Output the [X, Y] coordinate of the center of the cell containing the given text.  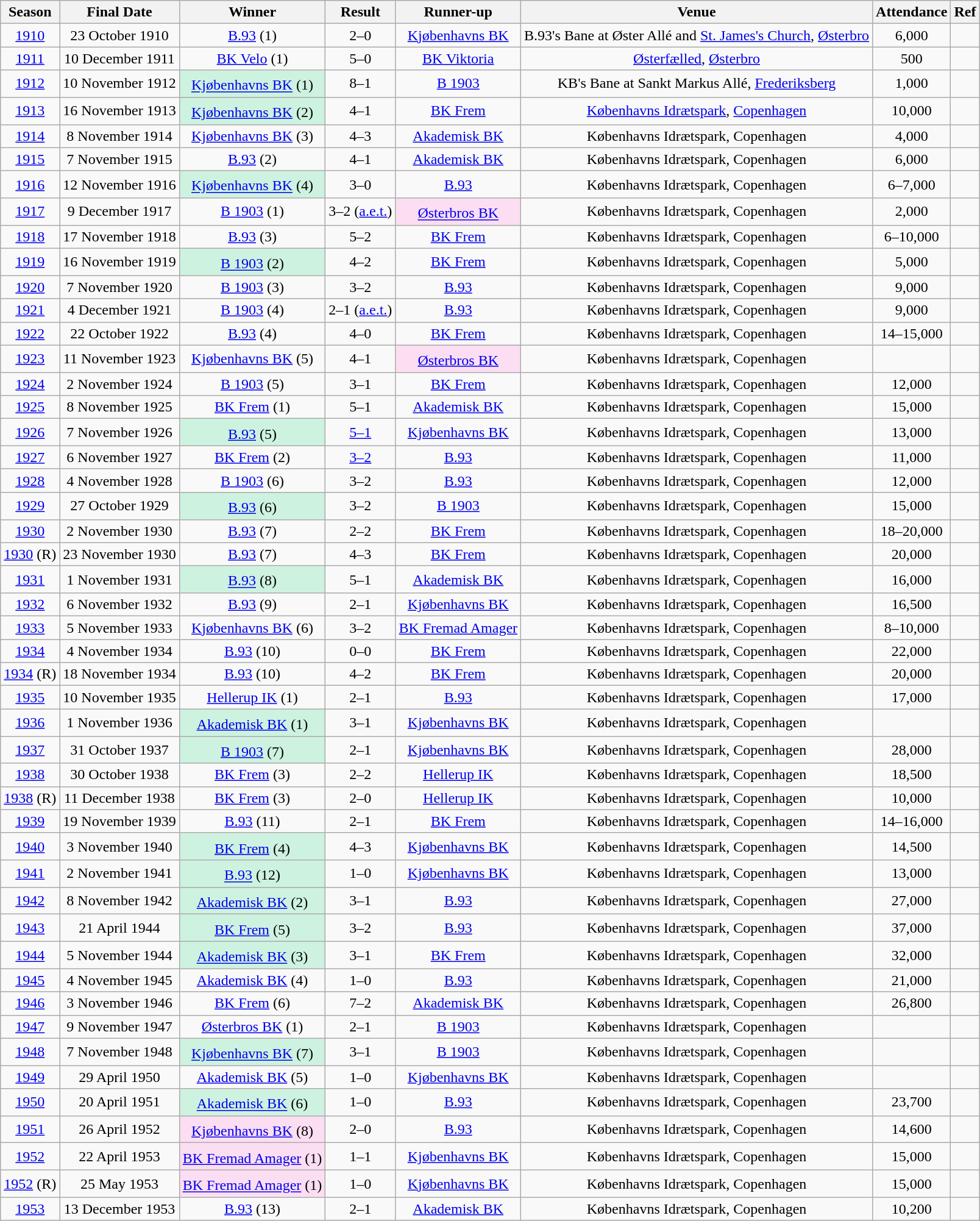
18,500 [912, 775]
1943 [30, 928]
2 November 1930 [119, 531]
8 November 1942 [119, 901]
37,000 [912, 928]
Kjøbenhavns BK (2) [252, 111]
30 October 1938 [119, 775]
5–2 [361, 237]
B.93 (2) [252, 159]
B.93 (1) [252, 35]
Winner [252, 12]
5,000 [912, 262]
7 November 1926 [119, 433]
1910 [30, 35]
1 November 1936 [119, 723]
3 November 1946 [119, 1003]
Akademisk BK (6) [252, 1102]
5–0 [361, 59]
B.93 (3) [252, 237]
6–7,000 [912, 184]
5 November 1944 [119, 956]
1937 [30, 750]
3–2 (a.e.t.) [361, 212]
1938 (R) [30, 798]
B.93 (8) [252, 579]
1944 [30, 956]
20 April 1951 [119, 1102]
Østerbros BK (1) [252, 1027]
Akademisk BK (2) [252, 901]
7 November 1948 [119, 1052]
1927 [30, 457]
1915 [30, 159]
1952 [30, 1157]
Akademisk BK (1) [252, 723]
21,000 [912, 980]
Kjøbenhavns BK (8) [252, 1129]
B 1903 (6) [252, 480]
1923 [30, 358]
23,700 [912, 1102]
4,000 [912, 136]
B 1903 (5) [252, 384]
1950 [30, 1102]
B 1903 (1) [252, 212]
1947 [30, 1027]
1917 [30, 212]
1939 [30, 821]
Final Date [119, 12]
Kjøbenhavns BK (3) [252, 136]
6 November 1927 [119, 457]
BK Frem (6) [252, 1003]
26,800 [912, 1003]
Result [361, 12]
BK Frem (4) [252, 846]
Runner-up [458, 12]
1916 [30, 184]
32,000 [912, 956]
BK Viktoria [458, 59]
Ref [965, 12]
B.93 (9) [252, 605]
1946 [30, 1003]
1919 [30, 262]
B 1903 (4) [252, 310]
2,000 [912, 212]
1949 [30, 1077]
18 November 1934 [119, 674]
8 November 1914 [119, 136]
Kjøbenhavns BK (7) [252, 1052]
14,500 [912, 846]
1930 (R) [30, 554]
KB's Bane at Sankt Markus Allé, Frederiksberg [697, 84]
10 December 1911 [119, 59]
1920 [30, 287]
27 October 1929 [119, 506]
1928 [30, 480]
1912 [30, 84]
9 November 1947 [119, 1027]
B.93 (5) [252, 433]
17,000 [912, 697]
1926 [30, 433]
1925 [30, 407]
3–0 [361, 184]
2–1 (a.e.t.) [361, 310]
1933 [30, 628]
11,000 [912, 457]
4 November 1934 [119, 651]
2 November 1924 [119, 384]
Kjøbenhavns BK (5) [252, 358]
31 October 1937 [119, 750]
5 November 1933 [119, 628]
26 April 1952 [119, 1129]
1,000 [912, 84]
Attendance [912, 12]
16 November 1913 [119, 111]
7–2 [361, 1003]
16,000 [912, 579]
Akademisk BK (4) [252, 980]
1940 [30, 846]
6–10,000 [912, 237]
10 November 1912 [119, 84]
19 November 1939 [119, 821]
Akademisk BK (5) [252, 1077]
23 November 1930 [119, 554]
1929 [30, 506]
BK Fremad Amager [458, 628]
22 October 1922 [119, 333]
Season [30, 12]
1930 [30, 531]
Kjøbenhavns BK (6) [252, 628]
4 December 1921 [119, 310]
7 November 1920 [119, 287]
16 November 1919 [119, 262]
1913 [30, 111]
25 May 1953 [119, 1184]
1953 [30, 1209]
1 November 1931 [119, 579]
Kjøbenhavns BK (4) [252, 184]
1952 (R) [30, 1184]
1945 [30, 980]
Hellerup IK (1) [252, 697]
12 November 1916 [119, 184]
1931 [30, 579]
B 1903 (7) [252, 750]
BK Frem (2) [252, 457]
9 December 1917 [119, 212]
1948 [30, 1052]
29 April 1950 [119, 1077]
14–16,000 [912, 821]
Kjøbenhavns BK (1) [252, 84]
23 October 1910 [119, 35]
1922 [30, 333]
B.93 (4) [252, 333]
B.93 (11) [252, 821]
8–10,000 [912, 628]
14–15,000 [912, 333]
BK Frem (5) [252, 928]
17 November 1918 [119, 237]
6 November 1932 [119, 605]
4–0 [361, 333]
1938 [30, 775]
1942 [30, 901]
22,000 [912, 651]
1951 [30, 1129]
4 November 1928 [119, 480]
16,500 [912, 605]
21 April 1944 [119, 928]
14,600 [912, 1129]
11 November 1923 [119, 358]
B.93 (12) [252, 874]
1932 [30, 605]
1924 [30, 384]
28,000 [912, 750]
500 [912, 59]
1934 (R) [30, 674]
B.93's Bane at Øster Allé and St. James's Church, Østerbro [697, 35]
13 December 1953 [119, 1209]
1918 [30, 237]
B 1903 (3) [252, 287]
B.93 (13) [252, 1209]
8–1 [361, 84]
4 November 1945 [119, 980]
3 November 1940 [119, 846]
1–1 [361, 1157]
27,000 [912, 901]
1934 [30, 651]
B.93 (6) [252, 506]
2 November 1941 [119, 874]
11 December 1938 [119, 798]
BK Velo (1) [252, 59]
8 November 1925 [119, 407]
BK Frem (1) [252, 407]
Venue [697, 12]
1941 [30, 874]
1914 [30, 136]
1911 [30, 59]
0–0 [361, 651]
22 April 1953 [119, 1157]
1936 [30, 723]
18–20,000 [912, 531]
10 November 1935 [119, 697]
Østerfælled, Østerbro [697, 59]
B 1903 (2) [252, 262]
7 November 1915 [119, 159]
1935 [30, 697]
1921 [30, 310]
10,200 [912, 1209]
Akademisk BK (3) [252, 956]
